Search for the cell housing the specified text and yield its [X, Y] center coordinate. 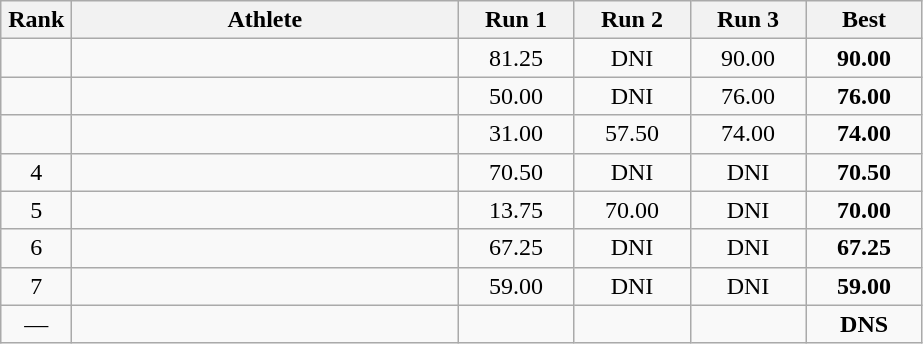
— [36, 324]
57.50 [632, 134]
Run 1 [516, 20]
7 [36, 286]
DNS [864, 324]
Rank [36, 20]
81.25 [516, 58]
13.75 [516, 210]
Best [864, 20]
31.00 [516, 134]
6 [36, 248]
Run 2 [632, 20]
50.00 [516, 96]
Athlete [265, 20]
5 [36, 210]
Run 3 [748, 20]
4 [36, 172]
